Find where the given text appears and provide that cell's center as (x, y) coordinate. 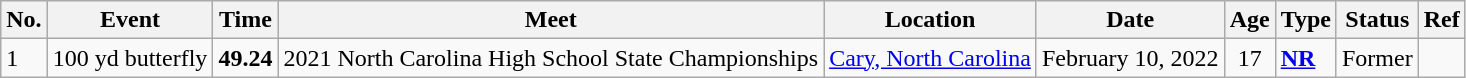
100 yd butterfly (130, 58)
Status (1377, 20)
1 (24, 58)
Meet (551, 20)
Date (1130, 20)
No. (24, 20)
Former (1377, 58)
Location (930, 20)
Cary, North Carolina (930, 58)
Event (130, 20)
Time (246, 20)
49.24 (246, 58)
February 10, 2022 (1130, 58)
2021 North Carolina High School State Championships (551, 58)
Age (1250, 20)
Type (1306, 20)
NR (1306, 58)
17 (1250, 58)
Ref (1442, 20)
